Determine the [X, Y] coordinate at the center of the cell enclosing the given text.  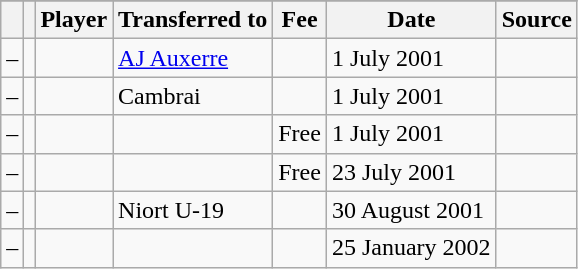
25 January 2002 [411, 248]
Player [74, 20]
Date [411, 20]
Fee [300, 20]
AJ Auxerre [193, 58]
23 July 2001 [411, 172]
Niort U-19 [193, 210]
Cambrai [193, 96]
30 August 2001 [411, 210]
Transferred to [193, 20]
Source [536, 20]
